Determine the (x, y) coordinate at the center of the cell enclosing the given text.  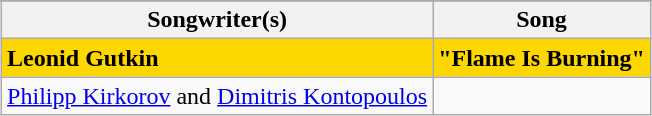
Songwriter(s) (218, 20)
"Flame Is Burning" (542, 58)
Philipp Kirkorov and Dimitris Kontopoulos (218, 96)
Song (542, 20)
Leonid Gutkin (218, 58)
